Find where the given text appears and provide that cell's center as [x, y] coordinate. 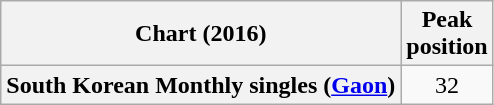
Peakposition [447, 34]
South Korean Monthly singles (Gaon) [201, 85]
Chart (2016) [201, 34]
32 [447, 85]
